Locate the cell with the specified text and output its (X, Y) center coordinate. 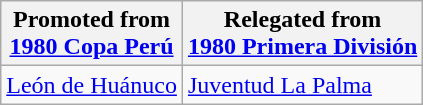
Relegated from1980 Primera División (302, 34)
León de Huánuco (92, 85)
Juventud La Palma (302, 85)
Promoted from1980 Copa Perú (92, 34)
